Search for the cell housing the specified text and yield its [X, Y] center coordinate. 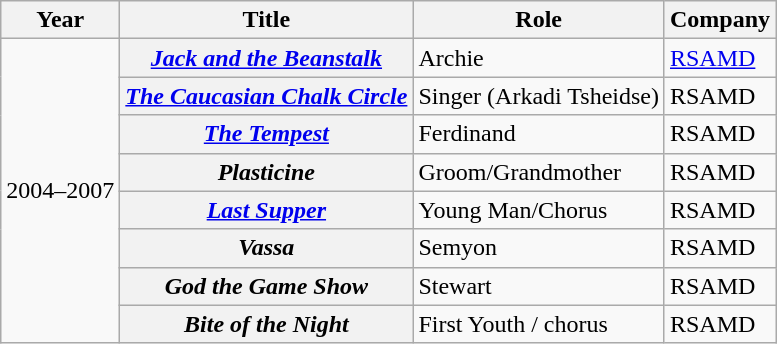
Vassa [266, 248]
Last Supper [266, 210]
Title [266, 20]
Jack and the Beanstalk [266, 58]
Plasticine [266, 172]
Young Man/Chorus [539, 210]
Company [720, 20]
Ferdinand [539, 134]
Groom/Grandmother [539, 172]
Stewart [539, 286]
2004–2007 [60, 191]
The Tempest [266, 134]
God the Game Show [266, 286]
Singer (Arkadi Tsheidse) [539, 96]
Archie [539, 58]
Semyon [539, 248]
The Caucasian Chalk Circle [266, 96]
First Youth / chorus [539, 324]
Role [539, 20]
Year [60, 20]
Bite of the Night [266, 324]
